Determine the (X, Y) coordinate at the center of the cell enclosing the given text.  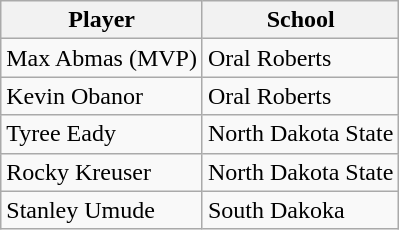
Player (102, 20)
Stanley Umude (102, 210)
Max Abmas (MVP) (102, 58)
Rocky Kreuser (102, 172)
Tyree Eady (102, 134)
South Dakoka (300, 210)
School (300, 20)
Kevin Obanor (102, 96)
